Provide the [X, Y] coordinate of the cell's center where the given text is located.  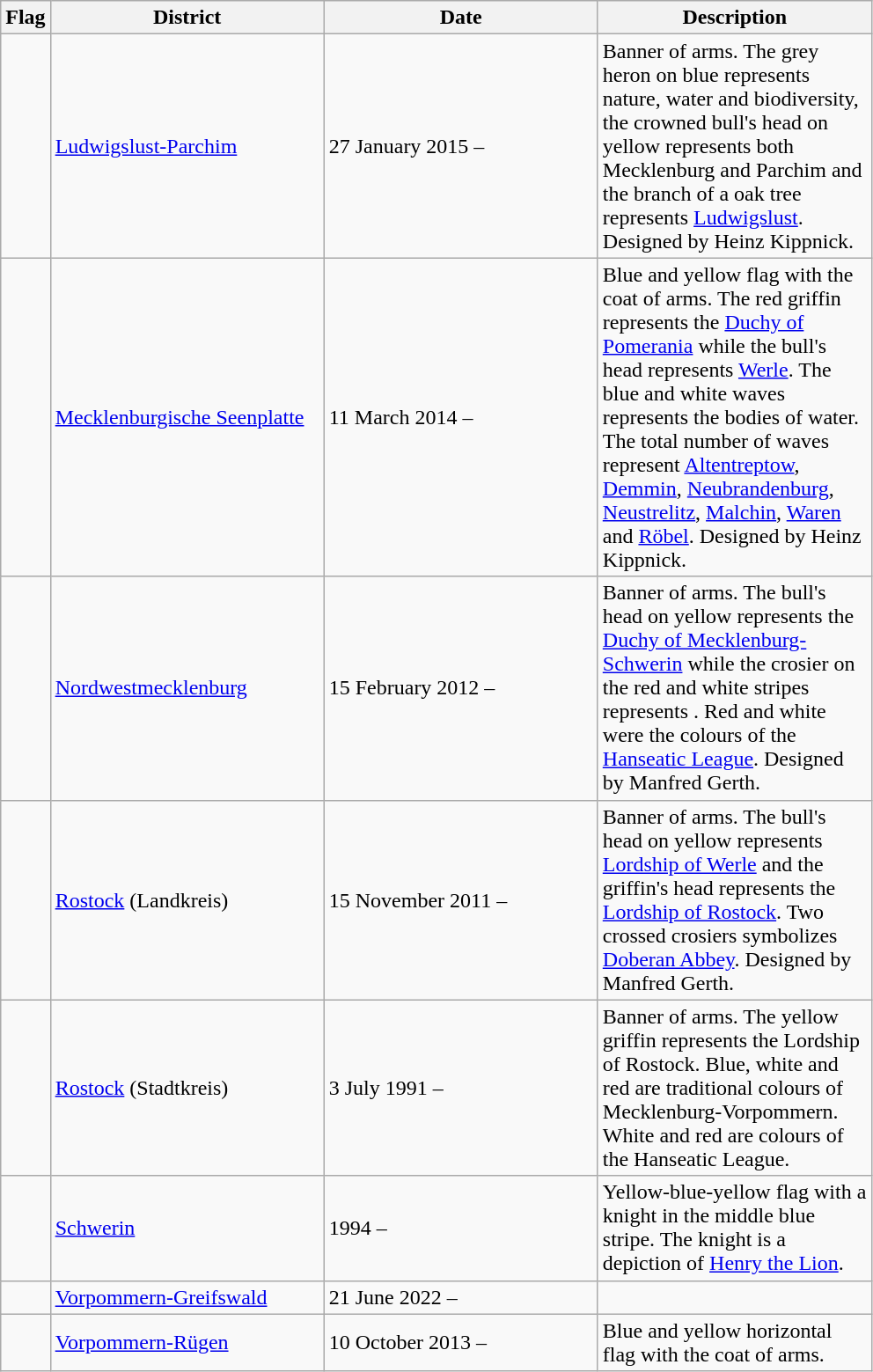
Date [461, 18]
Flag [26, 18]
15 February 2012 – [461, 688]
27 January 2015 – [461, 146]
Schwerin [187, 1229]
District [187, 18]
Yellow-blue-yellow flag with a knight in the middle blue stripe. The knight is a depiction of Henry the Lion. [734, 1229]
Mecklenburgische Seenplatte [187, 417]
Nordwestmecklenburg [187, 688]
1994 – [461, 1229]
Blue and yellow horizontal flag with the coat of arms. [734, 1343]
15 November 2011 – [461, 899]
11 March 2014 – [461, 417]
Vorpommern-Rügen [187, 1343]
Rostock (Landkreis) [187, 899]
21 June 2022 – [461, 1297]
10 October 2013 – [461, 1343]
Description [734, 18]
3 July 1991 – [461, 1088]
Ludwigslust-Parchim [187, 146]
Vorpommern-Greifswald [187, 1297]
Rostock (Stadtkreis) [187, 1088]
